Find where the given text appears and provide that cell's center as [x, y] coordinate. 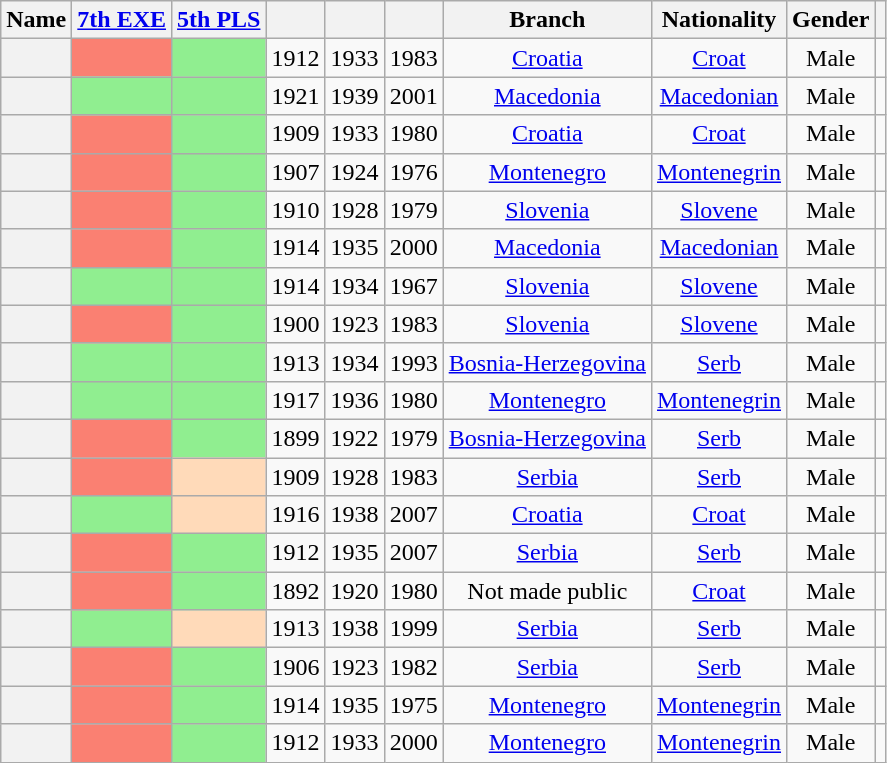
1936 [354, 400]
1999 [414, 629]
1982 [414, 667]
7th EXE [122, 20]
1892 [296, 591]
1907 [296, 172]
Branch [547, 20]
1906 [296, 667]
1900 [296, 324]
Gender [831, 20]
1910 [296, 210]
1920 [354, 591]
Not made public [547, 591]
5th PLS [219, 20]
Name [36, 20]
Nationality [718, 20]
1921 [296, 96]
1976 [414, 172]
1939 [354, 96]
1967 [414, 286]
1917 [296, 400]
1899 [296, 438]
1975 [414, 705]
1916 [296, 515]
1924 [354, 172]
1993 [414, 362]
2001 [414, 96]
1922 [354, 438]
